Locate the cell with the specified text and output its (X, Y) center coordinate. 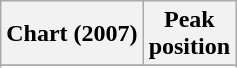
Peakposition (189, 34)
Chart (2007) (72, 34)
